Scan for the cell matching the given text and deliver its [X, Y] coordinate at center. 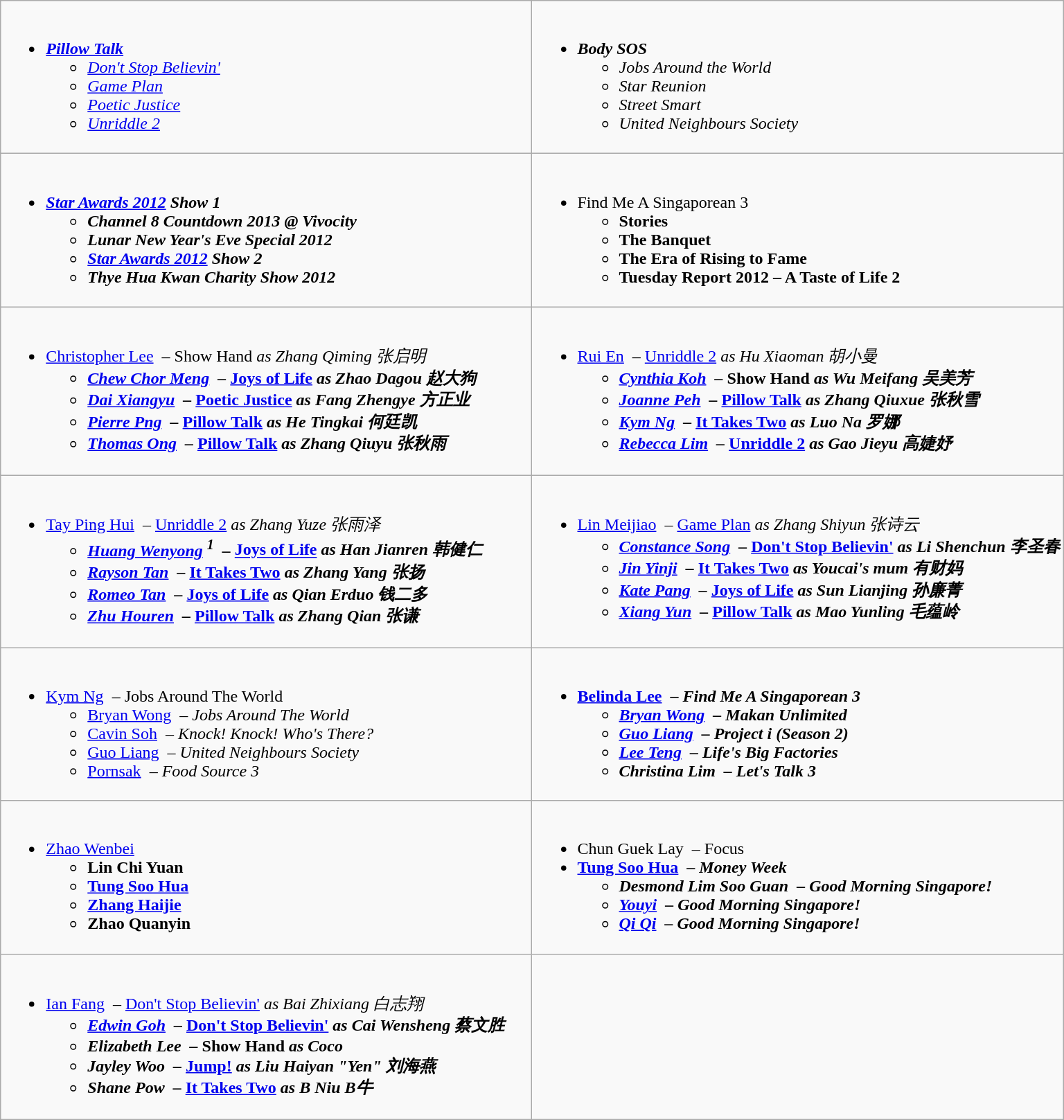
Find Me A Singaporean 3StoriesThe BanquetThe Era of Rising to FameTuesday Report 2012 – A Taste of Life 2 [798, 230]
Zhao Wenbei Lin Chi YuanTung Soo HuaZhang HaijieZhao Quanyin [266, 877]
Body SOSJobs Around the WorldStar ReunionStreet SmartUnited Neighbours Society [798, 78]
Pillow TalkDon't Stop Believin'Game PlanPoetic JusticeUnriddle 2 [266, 78]
Star Awards 2012 Show 1Channel 8 Countdown 2013 @ VivocityLunar New Year's Eve Special 2012Star Awards 2012 Show 2Thye Hua Kwan Charity Show 2012 [266, 230]
